Extract the [x, y] coordinate from the center of the cell holding the provided text.  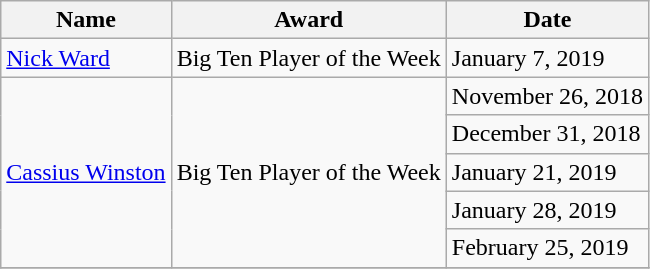
November 26, 2018 [547, 96]
January 21, 2019 [547, 172]
January 7, 2019 [547, 58]
Award [308, 20]
December 31, 2018 [547, 134]
February 25, 2019 [547, 248]
Nick Ward [86, 58]
Date [547, 20]
Cassius Winston [86, 172]
Name [86, 20]
January 28, 2019 [547, 210]
